Output the (x, y) coordinate of the center of the cell containing the given text.  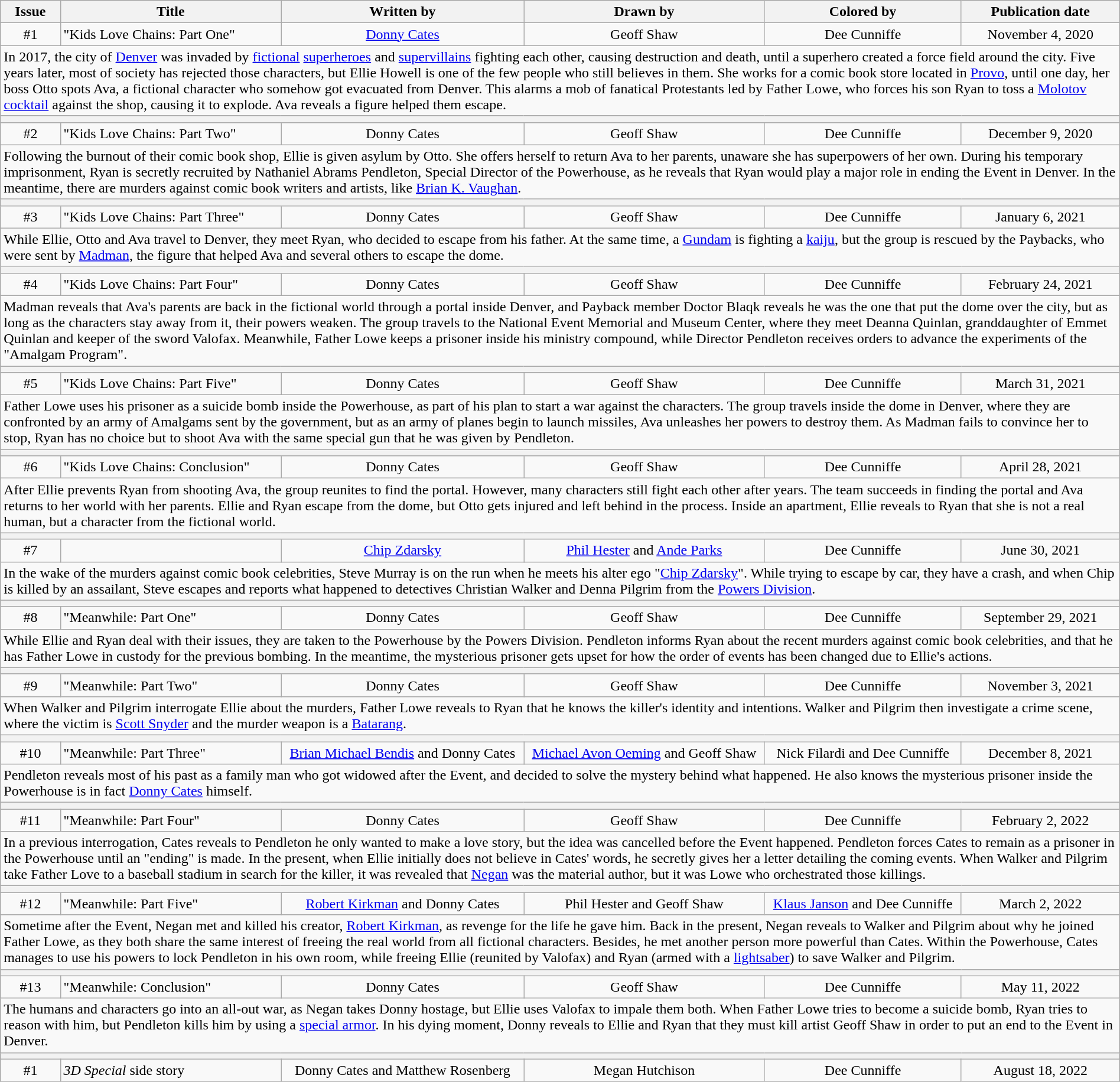
Title (171, 12)
"Meanwhile: Part Four" (171, 820)
August 18, 2022 (1040, 1070)
"Meanwhile: Part One" (171, 618)
Drawn by (644, 12)
"Kids Love Chains: Part Five" (171, 384)
#9 (31, 685)
Publication date (1040, 12)
Megan Hutchison (644, 1070)
"Meanwhile: Conclusion" (171, 987)
Phil Hester and Geoff Shaw (644, 904)
#7 (31, 550)
Robert Kirkman and Donny Cates (403, 904)
"Meanwhile: Part Five" (171, 904)
"Meanwhile: Part Two" (171, 685)
#10 (31, 753)
Issue (31, 12)
#6 (31, 467)
"Meanwhile: Part Three" (171, 753)
Nick Filardi and Dee Cunniffe (862, 753)
#5 (31, 384)
February 2, 2022 (1040, 820)
April 28, 2021 (1040, 467)
February 24, 2021 (1040, 284)
"Kids Love Chains: Part One" (171, 34)
Klaus Janson and Dee Cunniffe (862, 904)
"Kids Love Chains: Part Four" (171, 284)
Michael Avon Oeming and Geoff Shaw (644, 753)
#8 (31, 618)
Written by (403, 12)
"Kids Love Chains: Conclusion" (171, 467)
Donny Cates and Matthew Rosenberg (403, 1070)
#4 (31, 284)
September 29, 2021 (1040, 618)
Colored by (862, 12)
March 2, 2022 (1040, 904)
#12 (31, 904)
Chip Zdarsky (403, 550)
December 9, 2020 (1040, 133)
#13 (31, 987)
May 11, 2022 (1040, 987)
Brian Michael Bendis and Donny Cates (403, 753)
November 3, 2021 (1040, 685)
January 6, 2021 (1040, 217)
Phil Hester and Ande Parks (644, 550)
3D Special side story (171, 1070)
#2 (31, 133)
December 8, 2021 (1040, 753)
#11 (31, 820)
March 31, 2021 (1040, 384)
June 30, 2021 (1040, 550)
#3 (31, 217)
November 4, 2020 (1040, 34)
"Kids Love Chains: Part Two" (171, 133)
"Kids Love Chains: Part Three" (171, 217)
